Pinpoint the cell where the given text exists, returning its [x, y] midpoint coordinate. 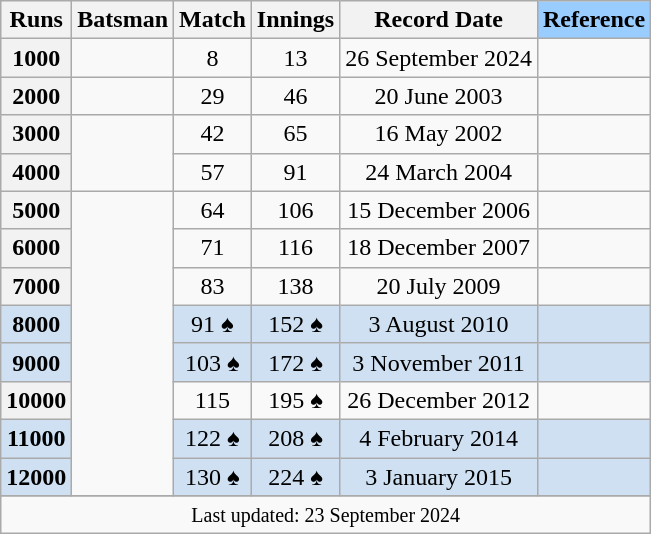
Innings [295, 20]
Runs [36, 20]
115 [213, 400]
Batsman [123, 20]
15 December 2006 [439, 210]
Match [213, 20]
10000 [36, 400]
130 ♠ [213, 477]
7000 [36, 286]
26 December 2012 [439, 400]
116 [295, 248]
57 [213, 172]
71 [213, 248]
3 November 2011 [439, 362]
16 May 2002 [439, 134]
91 ♠ [213, 324]
9000 [36, 362]
46 [295, 96]
3000 [36, 134]
3 January 2015 [439, 477]
208 ♠ [295, 438]
8000 [36, 324]
Last updated: 23 September 2024 [326, 515]
91 [295, 172]
Reference [594, 20]
12000 [36, 477]
24 March 2004 [439, 172]
Record Date [439, 20]
103 ♠ [213, 362]
29 [213, 96]
2000 [36, 96]
18 December 2007 [439, 248]
65 [295, 134]
26 September 2024 [439, 58]
138 [295, 286]
172 ♠ [295, 362]
13 [295, 58]
20 June 2003 [439, 96]
4000 [36, 172]
6000 [36, 248]
5000 [36, 210]
122 ♠ [213, 438]
195 ♠ [295, 400]
224 ♠ [295, 477]
42 [213, 134]
11000 [36, 438]
152 ♠ [295, 324]
4 February 2014 [439, 438]
3 August 2010 [439, 324]
106 [295, 210]
1000 [36, 58]
8 [213, 58]
83 [213, 286]
64 [213, 210]
20 July 2009 [439, 286]
